Find where the given text appears and provide that cell's center as [x, y] coordinate. 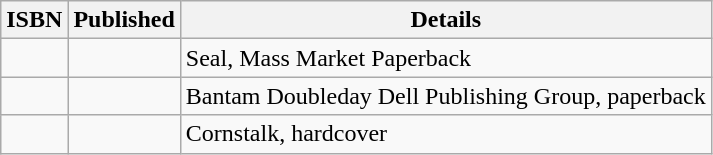
Bantam Doubleday Dell Publishing Group, paperback [446, 96]
Published [124, 20]
Details [446, 20]
Seal, Mass Market Paperback [446, 58]
Cornstalk, hardcover [446, 134]
ISBN [34, 20]
